Determine the [X, Y] coordinate at the center of the cell enclosing the given text.  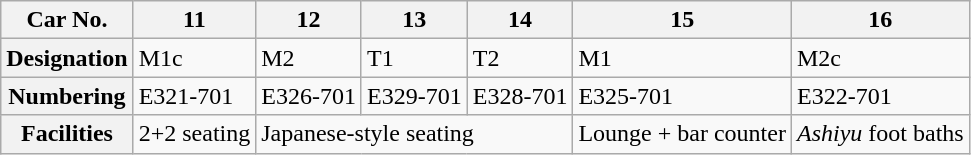
Numbering [67, 96]
2+2 seating [194, 134]
Car No. [67, 20]
15 [682, 20]
Ashiyu foot baths [880, 134]
16 [880, 20]
M1c [194, 58]
14 [520, 20]
E321-701 [194, 96]
E329-701 [414, 96]
T2 [520, 58]
Japanese-style seating [414, 134]
M2c [880, 58]
Designation [67, 58]
Lounge + bar counter [682, 134]
Facilities [67, 134]
11 [194, 20]
E322-701 [880, 96]
M2 [309, 58]
E328-701 [520, 96]
E326-701 [309, 96]
M1 [682, 58]
12 [309, 20]
13 [414, 20]
T1 [414, 58]
E325-701 [682, 96]
